Extract the (x, y) coordinate from the center of the cell holding the provided text.  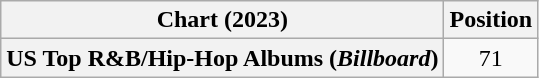
US Top R&B/Hip-Hop Albums (Billboard) (222, 58)
Position (491, 20)
Chart (2023) (222, 20)
71 (491, 58)
